Identify which cell holds the provided text, then report its [x, y] central coordinate. 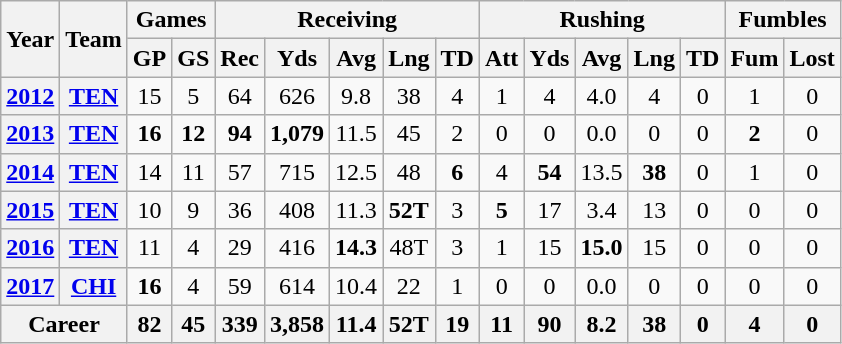
64 [240, 96]
2013 [30, 134]
Lost [812, 58]
59 [240, 286]
Year [30, 39]
57 [240, 172]
Fumbles [782, 20]
1,079 [298, 134]
Att [501, 58]
48T [409, 248]
416 [298, 248]
82 [149, 324]
48 [409, 172]
12.5 [356, 172]
Receiving [348, 20]
90 [550, 324]
3.4 [602, 210]
2015 [30, 210]
11.5 [356, 134]
Career [64, 324]
Team [94, 39]
408 [298, 210]
Rec [240, 58]
2016 [30, 248]
Rushing [602, 20]
94 [240, 134]
8.2 [602, 324]
19 [457, 324]
339 [240, 324]
2014 [30, 172]
13.5 [602, 172]
626 [298, 96]
13 [654, 210]
10.4 [356, 286]
Games [170, 20]
11.4 [356, 324]
14.3 [356, 248]
12 [194, 134]
715 [298, 172]
GP [149, 58]
11.3 [356, 210]
6 [457, 172]
2012 [30, 96]
614 [298, 286]
9 [194, 210]
GS [194, 58]
15.0 [602, 248]
29 [240, 248]
36 [240, 210]
14 [149, 172]
2017 [30, 286]
22 [409, 286]
54 [550, 172]
Fum [754, 58]
17 [550, 210]
4.0 [602, 96]
10 [149, 210]
CHI [94, 286]
3,858 [298, 324]
9.8 [356, 96]
